Return the (X, Y) coordinate for the center point of the cell that contains the specified text.  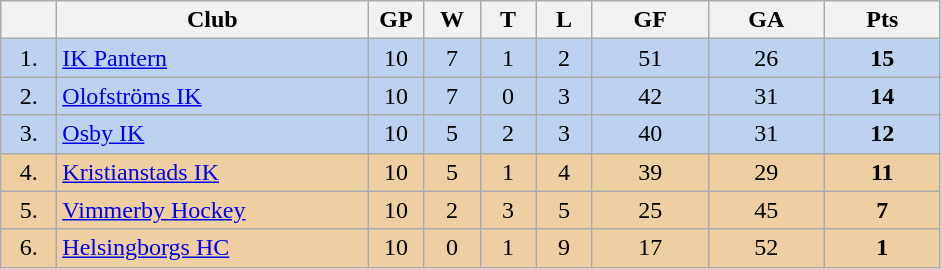
6. (29, 248)
26 (766, 58)
Club (212, 20)
17 (650, 248)
51 (650, 58)
3. (29, 134)
9 (564, 248)
40 (650, 134)
2. (29, 96)
GA (766, 20)
Pts (882, 20)
GF (650, 20)
4. (29, 172)
39 (650, 172)
L (564, 20)
45 (766, 210)
14 (882, 96)
15 (882, 58)
5. (29, 210)
Kristianstads IK (212, 172)
12 (882, 134)
GP (396, 20)
Vimmerby Hockey (212, 210)
W (452, 20)
11 (882, 172)
4 (564, 172)
1. (29, 58)
42 (650, 96)
25 (650, 210)
Osby IK (212, 134)
T (508, 20)
Olofströms IK (212, 96)
IK Pantern (212, 58)
Helsingborgs HC (212, 248)
29 (766, 172)
52 (766, 248)
